Pinpoint the cell where the given text exists, returning its [x, y] midpoint coordinate. 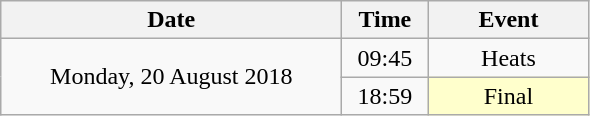
Date [172, 20]
Heats [508, 58]
Time [385, 20]
09:45 [385, 58]
Monday, 20 August 2018 [172, 77]
18:59 [385, 96]
Event [508, 20]
Final [508, 96]
